Extract the [x, y] coordinate from the center of the cell holding the provided text.  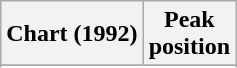
Chart (1992) [72, 34]
Peakposition [189, 34]
